Identify which cell holds the provided text, then report its (x, y) central coordinate. 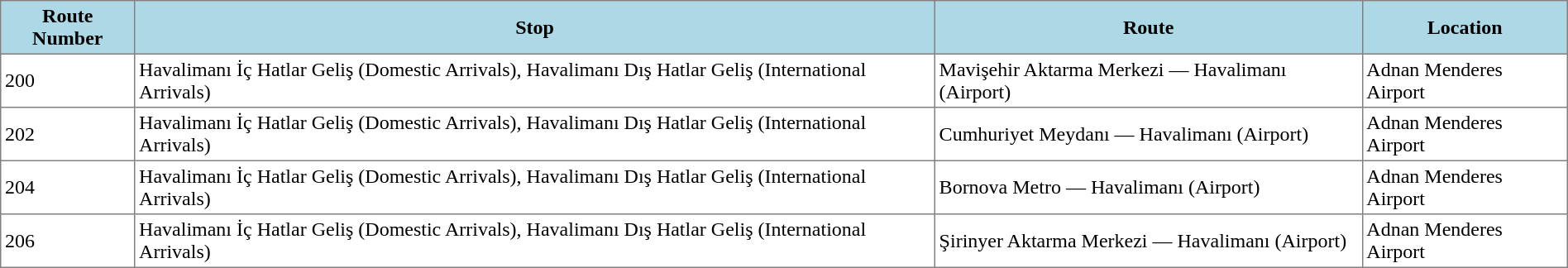
206 (68, 241)
Bornova Metro — Havalimanı (Airport) (1148, 187)
204 (68, 187)
Şirinyer Aktarma Merkezi — Havalimanı (Airport) (1148, 241)
202 (68, 134)
Route Number (68, 27)
Mavişehir Aktarma Merkezi — Havalimanı (Airport) (1148, 80)
Route (1148, 27)
Stop (535, 27)
200 (68, 80)
Cumhuriyet Meydanı — Havalimanı (Airport) (1148, 134)
Location (1465, 27)
